Pinpoint the cell where the given text exists, returning its [x, y] midpoint coordinate. 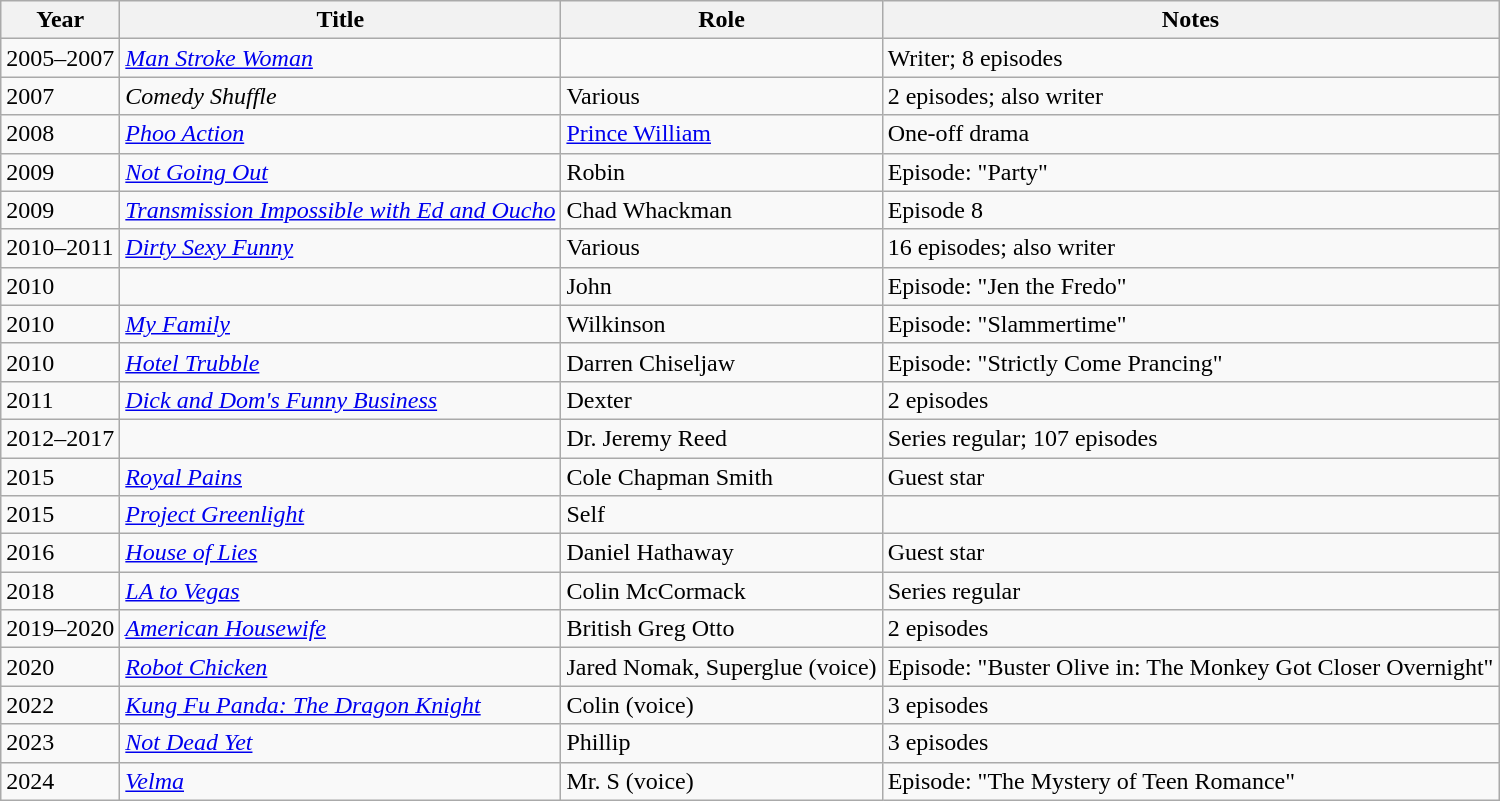
John [722, 286]
Daniel Hathaway [722, 553]
One-off drama [1190, 134]
Dr. Jeremy Reed [722, 438]
Dexter [722, 400]
British Greg Otto [722, 629]
Prince William [722, 134]
Not Dead Yet [340, 743]
Dirty Sexy Funny [340, 248]
Velma [340, 781]
Phillip [722, 743]
Royal Pains [340, 477]
2005–2007 [60, 58]
Robot Chicken [340, 667]
Phoo Action [340, 134]
Chad Whackman [722, 210]
Dick and Dom's Funny Business [340, 400]
Cole Chapman Smith [722, 477]
Series regular; 107 episodes [1190, 438]
Man Stroke Woman [340, 58]
Episode: "Buster Olive in: The Monkey Got Closer Overnight" [1190, 667]
2022 [60, 705]
Episode: "Strictly Come Prancing" [1190, 362]
American Housewife [340, 629]
2008 [60, 134]
Project Greenlight [340, 515]
2018 [60, 591]
Colin (voice) [722, 705]
Episode 8 [1190, 210]
2007 [60, 96]
Episode: "The Mystery of Teen Romance" [1190, 781]
Episode: "Jen the Fredo" [1190, 286]
Darren Chiseljaw [722, 362]
2024 [60, 781]
Robin [722, 172]
2020 [60, 667]
2010–2011 [60, 248]
My Family [340, 324]
Transmission Impossible with Ed and Oucho [340, 210]
Comedy Shuffle [340, 96]
Wilkinson [722, 324]
Kung Fu Panda: The Dragon Knight [340, 705]
2 episodes; also writer [1190, 96]
Year [60, 20]
2011 [60, 400]
Episode: "Slammertime" [1190, 324]
Colin McCormack [722, 591]
2023 [60, 743]
LA to Vegas [340, 591]
Episode: "Party" [1190, 172]
Notes [1190, 20]
Mr. S (voice) [722, 781]
16 episodes; also writer [1190, 248]
Title [340, 20]
Role [722, 20]
Writer; 8 episodes [1190, 58]
2019–2020 [60, 629]
Self [722, 515]
Jared Nomak, Superglue (voice) [722, 667]
2012–2017 [60, 438]
Hotel Trubble [340, 362]
2016 [60, 553]
House of Lies [340, 553]
Not Going Out [340, 172]
Series regular [1190, 591]
